Determine the (x, y) coordinate at the center of the cell enclosing the given text.  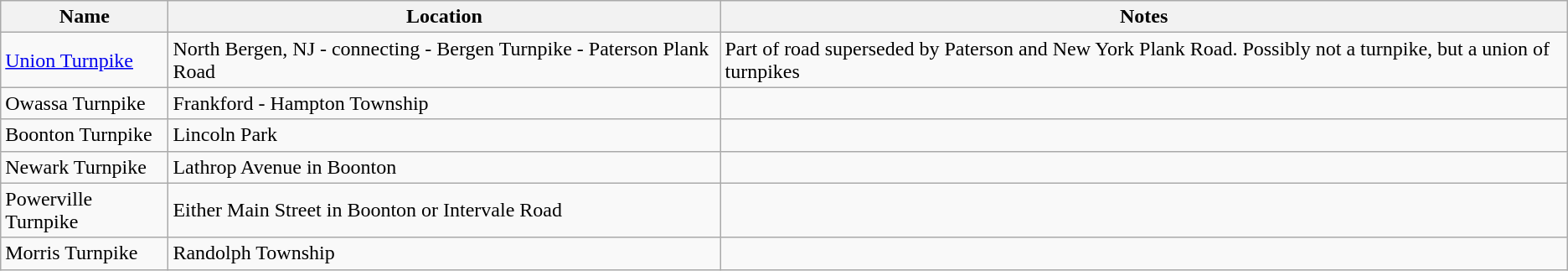
Boonton Turnpike (85, 135)
Randolph Township (444, 253)
Powerville Turnpike (85, 210)
Lincoln Park (444, 135)
Lathrop Avenue in Boonton (444, 167)
North Bergen, NJ - connecting - Bergen Turnpike - Paterson Plank Road (444, 60)
Either Main Street in Boonton or Intervale Road (444, 210)
Owassa Turnpike (85, 103)
Name (85, 17)
Notes (1144, 17)
Morris Turnpike (85, 253)
Union Turnpike (85, 60)
Frankford - Hampton Township (444, 103)
Location (444, 17)
Part of road superseded by Paterson and New York Plank Road. Possibly not a turnpike, but a union of turnpikes (1144, 60)
Newark Turnpike (85, 167)
